From the cell containing the given text, extract its center point as (x, y) coordinate. 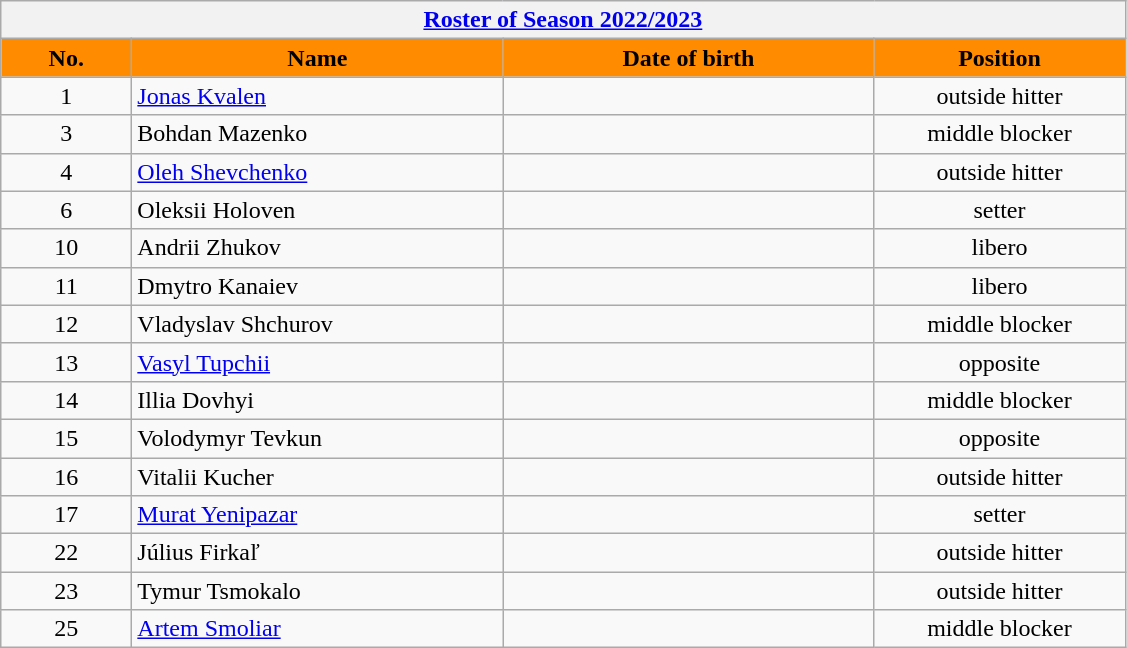
Dmytro Kanaiev (318, 286)
17 (66, 515)
Oleksii Holoven (318, 210)
11 (66, 286)
Tymur Tsmokalo (318, 591)
No. (66, 58)
25 (66, 629)
Roster of Season 2022/2023 (563, 20)
22 (66, 553)
Vladyslav Shchurov (318, 324)
10 (66, 248)
Július Firkaľ (318, 553)
Date of birth (688, 58)
14 (66, 400)
Volodymyr Tevkun (318, 438)
12 (66, 324)
Oleh Shevchenko (318, 172)
Artem Smoliar (318, 629)
15 (66, 438)
Vitalii Kucher (318, 477)
Andrii Zhukov (318, 248)
Illia Dovhyi (318, 400)
Bohdan Mazenko (318, 134)
1 (66, 96)
Vasyl Tupchii (318, 362)
16 (66, 477)
Position (1000, 58)
Murat Yenipazar (318, 515)
4 (66, 172)
Name (318, 58)
6 (66, 210)
23 (66, 591)
Jonas Kvalen (318, 96)
13 (66, 362)
3 (66, 134)
